Return [X, Y] of the center of cell containing provided text 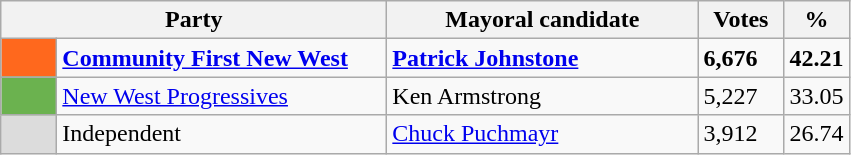
New West Progressives [222, 96]
Votes [741, 20]
33.05 [816, 96]
42.21 [816, 58]
5,227 [741, 96]
Community First New West [222, 58]
% [816, 20]
Independent [222, 134]
Ken Armstrong [542, 96]
Party [194, 20]
3,912 [741, 134]
Chuck Puchmayr [542, 134]
Mayoral candidate [542, 20]
Patrick Johnstone [542, 58]
6,676 [741, 58]
26.74 [816, 134]
